For the text-containing cell, return its midpoint in (X, Y) coordinate format. 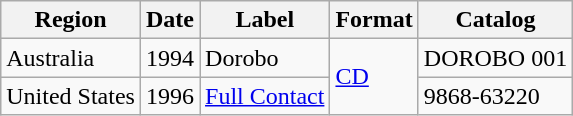
DOROBO 001 (495, 58)
Australia (71, 58)
Label (265, 20)
Date (170, 20)
Format (374, 20)
1994 (170, 58)
Region (71, 20)
CD (374, 77)
United States (71, 96)
Catalog (495, 20)
1996 (170, 96)
9868-63220 (495, 96)
Full Contact (265, 96)
Dorobo (265, 58)
